Scan for the cell matching the given text and deliver its (x, y) coordinate at center. 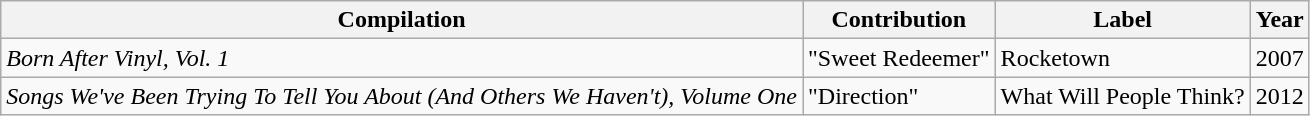
Born After Vinyl, Vol. 1 (402, 58)
"Sweet Redeemer" (898, 58)
Rocketown (1122, 58)
What Will People Think? (1122, 96)
Label (1122, 20)
2007 (1280, 58)
Compilation (402, 20)
Year (1280, 20)
2012 (1280, 96)
"Direction" (898, 96)
Contribution (898, 20)
Songs We've Been Trying To Tell You About (And Others We Haven't), Volume One (402, 96)
